Provide the [X, Y] coordinate of the cell's center where the given text is located.  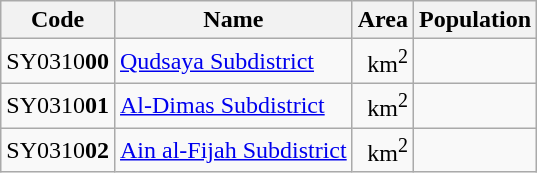
SY031000 [58, 62]
Al-Dimas Subdistrict [233, 106]
Name [233, 20]
SY031001 [58, 106]
Ain al-Fijah Subdistrict [233, 150]
Population [474, 20]
SY031002 [58, 150]
Area [382, 20]
Qudsaya Subdistrict [233, 62]
Code [58, 20]
